Search for the cell housing the specified text and yield its [X, Y] center coordinate. 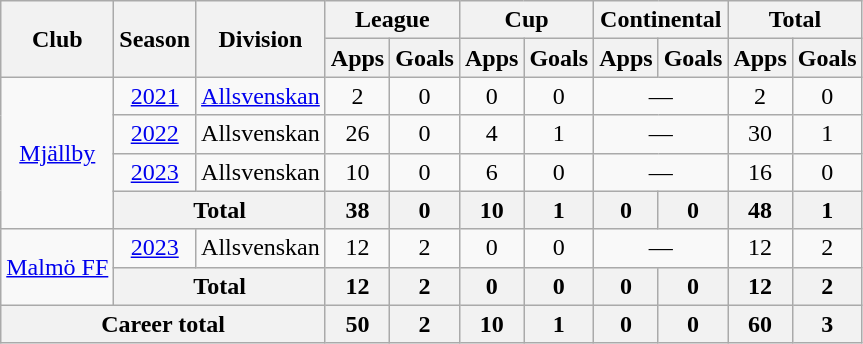
Cup [526, 20]
4 [491, 134]
38 [357, 210]
League [392, 20]
6 [491, 172]
26 [357, 134]
2022 [155, 134]
Mjällby [58, 153]
Season [155, 39]
Malmö FF [58, 267]
48 [760, 210]
30 [760, 134]
Continental [661, 20]
Career total [164, 324]
3 [827, 324]
Club [58, 39]
16 [760, 172]
50 [357, 324]
60 [760, 324]
Division [261, 39]
2021 [155, 96]
